Scan for the cell matching the given text and deliver its [x, y] coordinate at center. 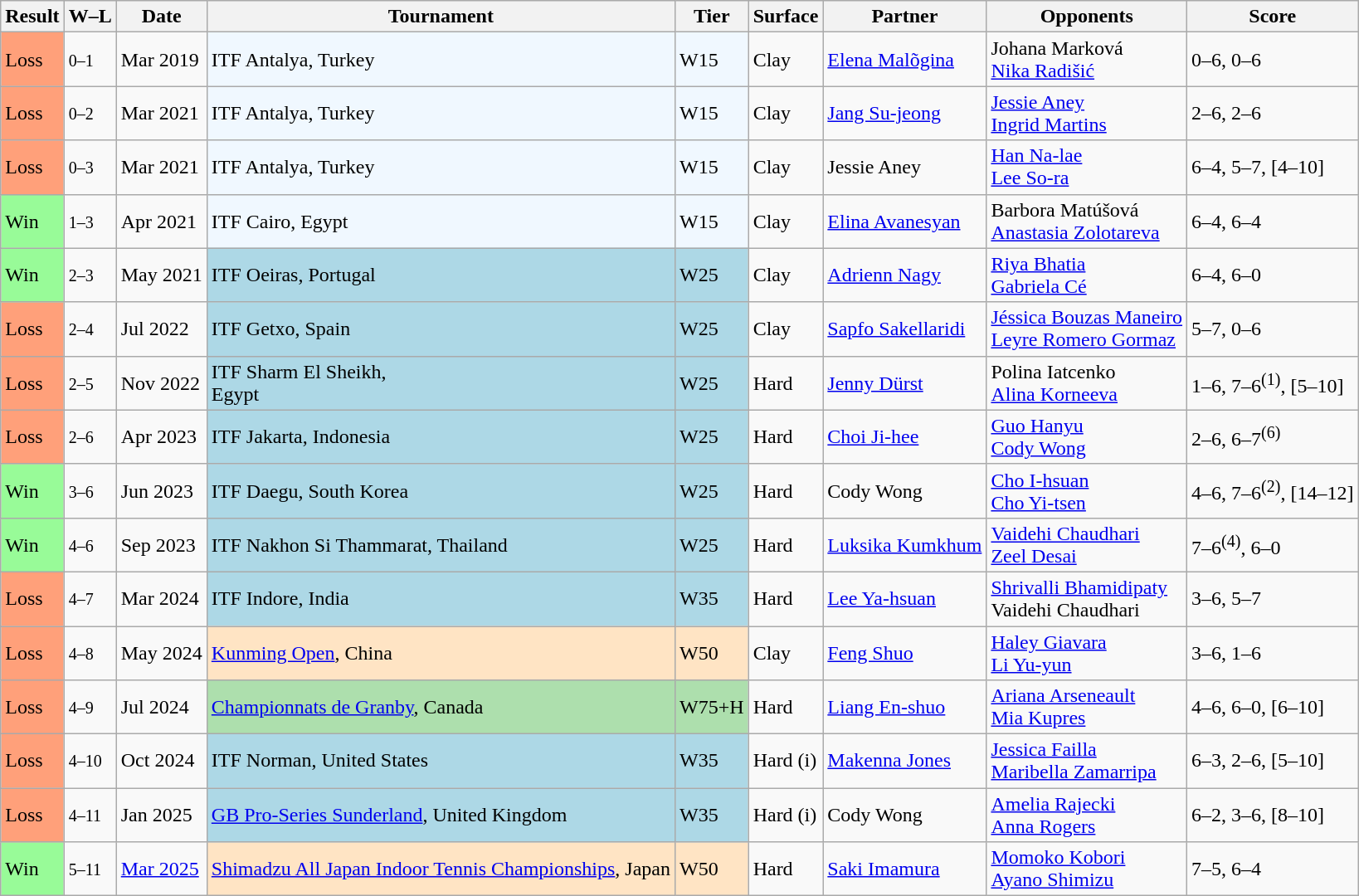
Result [32, 17]
Nov 2022 [161, 383]
Elena Malõgina [904, 60]
7–5, 6–4 [1273, 869]
ITF Nakhon Si Thammarat, Thailand [441, 544]
Amelia Rajecki Anna Rogers [1087, 815]
Jul 2024 [161, 707]
Date [161, 17]
5–11 [90, 869]
May 2024 [161, 652]
Polina Iatcenko Alina Korneeva [1087, 383]
6–4, 5–7, [4–10] [1273, 168]
Apr 2021 [161, 221]
ITF Cairo, Egypt [441, 221]
Mar 2019 [161, 60]
Luksika Kumkhum [904, 544]
Elina Avanesyan [904, 221]
Apr 2023 [161, 436]
Shimadzu All Japan Indoor Tennis Championships, Japan [441, 869]
Cho I-hsuan Cho Yi-tsen [1087, 491]
Jéssica Bouzas Maneiro Leyre Romero Gormaz [1087, 329]
2–6 [90, 436]
4–6, 7–6(2), [14–12] [1273, 491]
0–1 [90, 60]
Jan 2025 [161, 815]
Surface [786, 17]
4–6 [90, 544]
ITF Getxo, Spain [441, 329]
Sapfo Sakellaridi [904, 329]
4–6, 6–0, [6–10] [1273, 707]
2–5 [90, 383]
Han Na-lae Lee So-ra [1087, 168]
W75+H [712, 707]
Momoko Kobori Ayano Shimizu [1087, 869]
Barbora Matúšová Anastasia Zolotareva [1087, 221]
Jul 2022 [161, 329]
0–2 [90, 113]
6–2, 3–6, [8–10] [1273, 815]
Jun 2023 [161, 491]
Jessica Failla Maribella Zamarripa [1087, 762]
6–3, 2–6, [5–10] [1273, 762]
Lee Ya-hsuan [904, 599]
Kunming Open, China [441, 652]
4–10 [90, 762]
Jang Su-jeong [904, 113]
ITF Norman, United States [441, 762]
Mar 2025 [161, 869]
Makenna Jones [904, 762]
2–3 [90, 275]
Mar 2024 [161, 599]
0–6, 0–6 [1273, 60]
ITF Indore, India [441, 599]
4–9 [90, 707]
Liang En-shuo [904, 707]
ITF Jakarta, Indonesia [441, 436]
Choi Ji-hee [904, 436]
Championnats de Granby, Canada [441, 707]
5–7, 0–6 [1273, 329]
6–4, 6–4 [1273, 221]
2–4 [90, 329]
1–3 [90, 221]
2–6, 6–7(6) [1273, 436]
0–3 [90, 168]
Jessie Aney [904, 168]
GB Pro-Series Sunderland, United Kingdom [441, 815]
Johana Marková Nika Radišić [1087, 60]
4–7 [90, 599]
4–11 [90, 815]
4–8 [90, 652]
Score [1273, 17]
Jessie Aney Ingrid Martins [1087, 113]
Saki Imamura [904, 869]
3–6 [90, 491]
ITF Oeiras, Portugal [441, 275]
7–6(4), 6–0 [1273, 544]
Vaidehi Chaudhari Zeel Desai [1087, 544]
Opponents [1087, 17]
Oct 2024 [161, 762]
Sep 2023 [161, 544]
W–L [90, 17]
3–6, 5–7 [1273, 599]
Tier [712, 17]
Tournament [441, 17]
Ariana Arseneault Mia Kupres [1087, 707]
Jenny Dürst [904, 383]
Haley Giavara Li Yu-yun [1087, 652]
Shrivalli Bhamidipaty Vaidehi Chaudhari [1087, 599]
Feng Shuo [904, 652]
Adrienn Nagy [904, 275]
ITF Sharm El Sheikh, Egypt [441, 383]
Guo Hanyu Cody Wong [1087, 436]
Riya Bhatia Gabriela Cé [1087, 275]
1–6, 7–6(1), [5–10] [1273, 383]
3–6, 1–6 [1273, 652]
May 2021 [161, 275]
ITF Daegu, South Korea [441, 491]
Partner [904, 17]
2–6, 2–6 [1273, 113]
6–4, 6–0 [1273, 275]
